For the text-containing cell, return its midpoint in (x, y) coordinate format. 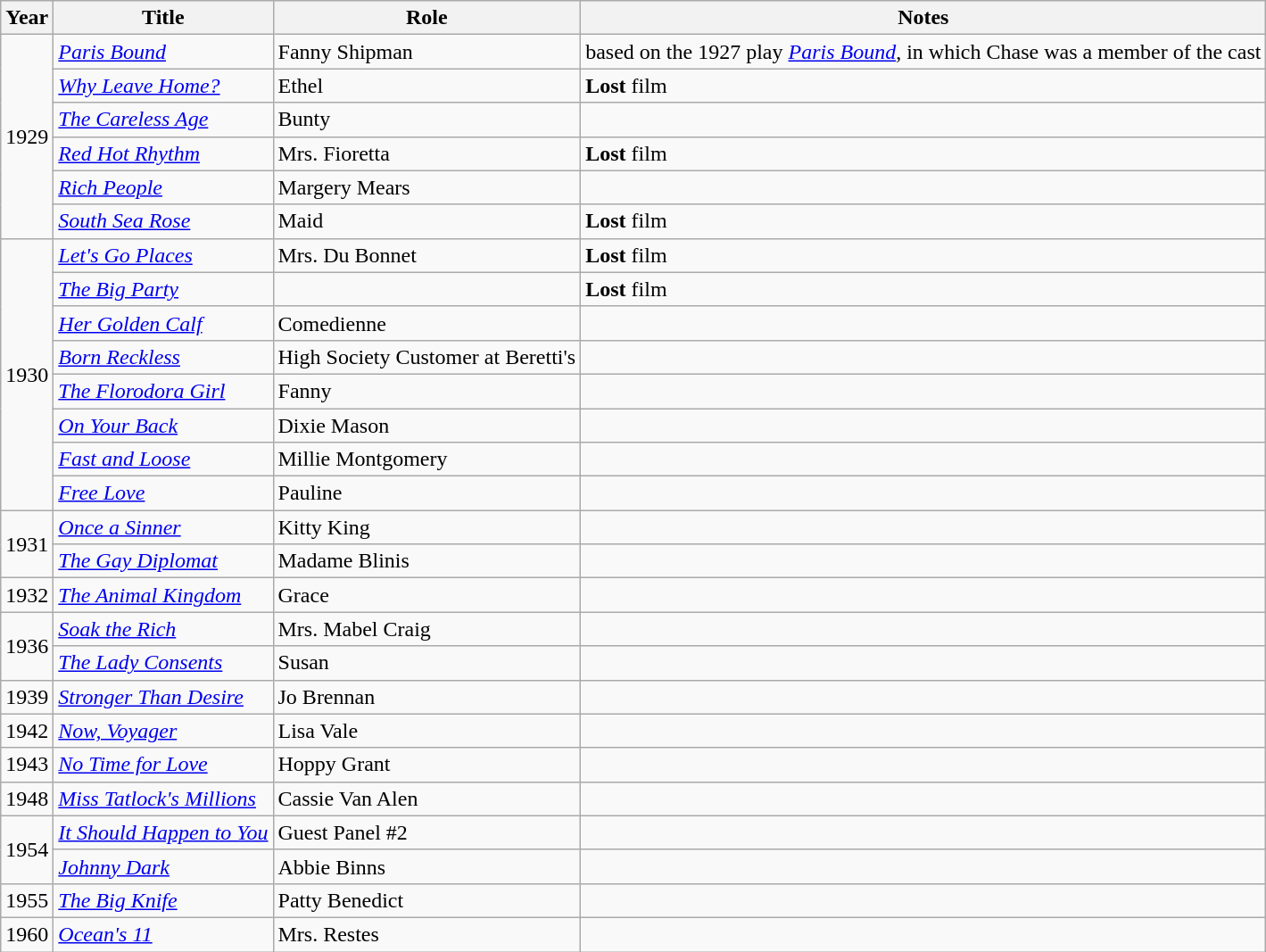
Kitty King (426, 527)
Margery Mears (426, 187)
High Society Customer at Beretti's (426, 357)
Abbie Binns (426, 866)
Now, Voyager (163, 731)
It Should Happen to You (163, 832)
The Animal Kingdom (163, 595)
Year (27, 18)
1942 (27, 731)
The Big Knife (163, 900)
1954 (27, 849)
1931 (27, 544)
Fanny (426, 391)
Her Golden Calf (163, 323)
Red Hot Rhythm (163, 153)
Mrs. Mabel Craig (426, 629)
Hoppy Grant (426, 765)
The Gay Diplomat (163, 561)
Mrs. Du Bonnet (426, 255)
Jo Brennan (426, 697)
Role (426, 18)
Why Leave Home? (163, 86)
No Time for Love (163, 765)
1943 (27, 765)
Title (163, 18)
Once a Sinner (163, 527)
Fanny Shipman (426, 52)
1932 (27, 595)
Ocean's 11 (163, 934)
Fast and Loose (163, 459)
The Lady Consents (163, 663)
Stronger Than Desire (163, 697)
Grace (426, 595)
South Sea Rose (163, 221)
Comedienne (426, 323)
Soak the Rich (163, 629)
Mrs. Restes (426, 934)
1936 (27, 646)
Bunty (426, 120)
Paris Bound (163, 52)
Born Reckless (163, 357)
Johnny Dark (163, 866)
Patty Benedict (426, 900)
Mrs. Fioretta (426, 153)
The Careless Age (163, 120)
1960 (27, 934)
Cassie Van Alen (426, 799)
Rich People (163, 187)
1948 (27, 799)
Dixie Mason (426, 426)
Guest Panel #2 (426, 832)
Pauline (426, 493)
On Your Back (163, 426)
Millie Montgomery (426, 459)
The Florodora Girl (163, 391)
Free Love (163, 493)
Let's Go Places (163, 255)
Susan (426, 663)
1955 (27, 900)
Madame Blinis (426, 561)
Ethel (426, 86)
Notes (923, 18)
The Big Party (163, 289)
1929 (27, 137)
Lisa Vale (426, 731)
1930 (27, 374)
based on the 1927 play Paris Bound, in which Chase was a member of the cast (923, 52)
1939 (27, 697)
Miss Tatlock's Millions (163, 799)
Maid (426, 221)
